Determine the [x, y] coordinate at the center of the cell enclosing the given text.  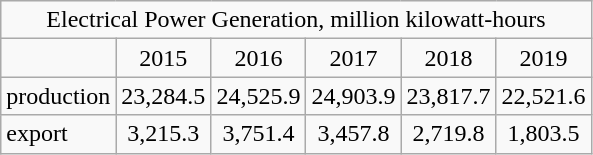
2018 [448, 58]
23,284.5 [164, 96]
2,719.8 [448, 134]
22,521.6 [544, 96]
3,457.8 [354, 134]
2019 [544, 58]
24,903.9 [354, 96]
2017 [354, 58]
1,803.5 [544, 134]
production [58, 96]
3,751.4 [258, 134]
2015 [164, 58]
23,817.7 [448, 96]
3,215.3 [164, 134]
2016 [258, 58]
Electrical Power Generation, million kilowatt-hours [296, 20]
24,525.9 [258, 96]
export [58, 134]
